Scan for the cell matching the given text and deliver its [X, Y] coordinate at center. 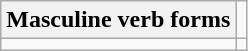
Masculine verb forms [118, 20]
